Capture the cell that displays the provided text and extract its (X, Y) central coordinate. 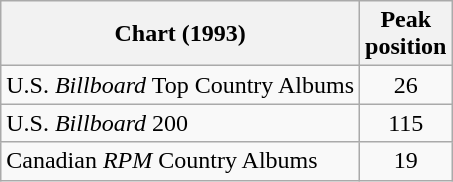
Canadian RPM Country Albums (180, 161)
U.S. Billboard Top Country Albums (180, 85)
115 (406, 123)
26 (406, 85)
Chart (1993) (180, 34)
Peakposition (406, 34)
U.S. Billboard 200 (180, 123)
19 (406, 161)
